Pinpoint the cell where the given text exists, returning its (X, Y) midpoint coordinate. 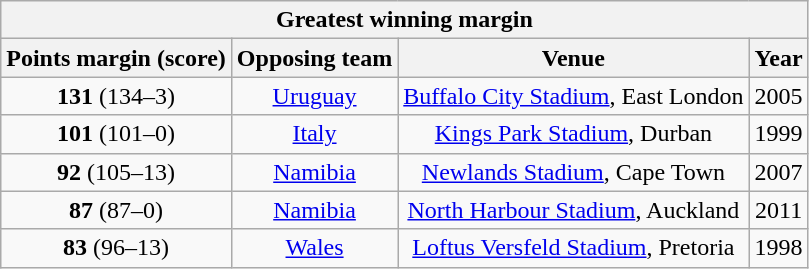
2011 (778, 210)
Loftus Versfeld Stadium, Pretoria (574, 248)
1998 (778, 248)
Wales (314, 248)
Opposing team (314, 58)
87 (87–0) (116, 210)
Italy (314, 134)
Venue (574, 58)
North Harbour Stadium, Auckland (574, 210)
Newlands Stadium, Cape Town (574, 172)
2007 (778, 172)
1999 (778, 134)
Greatest winning margin (404, 20)
101 (101–0) (116, 134)
131 (134–3) (116, 96)
92 (105–13) (116, 172)
2005 (778, 96)
Uruguay (314, 96)
Points margin (score) (116, 58)
Year (778, 58)
83 (96–13) (116, 248)
Kings Park Stadium, Durban (574, 134)
Buffalo City Stadium, East London (574, 96)
